Pinpoint the cell where the given text exists, returning its [X, Y] midpoint coordinate. 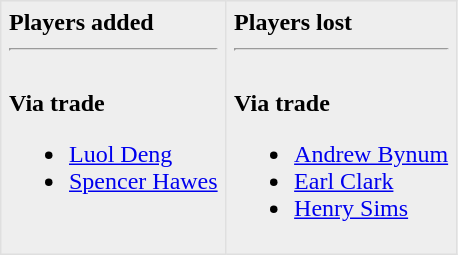
Players added Via tradeLuol DengSpencer Hawes [114, 128]
Players lost Via tradeAndrew BynumEarl ClarkHenry Sims [341, 128]
